Search for the cell housing the specified text and yield its [X, Y] center coordinate. 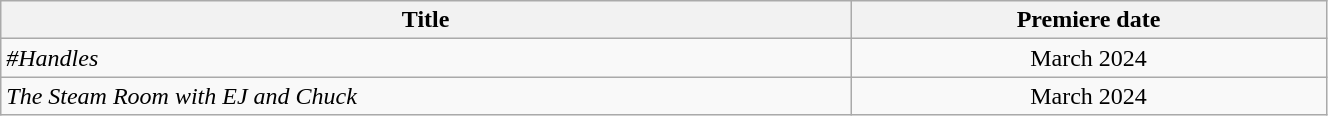
The Steam Room with EJ and Chuck [426, 96]
Title [426, 20]
Premiere date [1089, 20]
#Handles [426, 58]
